Return [x, y] of the center of cell containing provided text 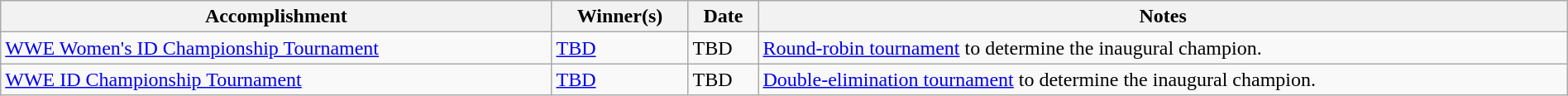
WWE Women's ID Championship Tournament [276, 48]
Winner(s) [620, 17]
Double-elimination tournament to determine the inaugural champion. [1163, 79]
Date [723, 17]
WWE ID Championship Tournament [276, 79]
Notes [1163, 17]
Accomplishment [276, 17]
Round-robin tournament to determine the inaugural champion. [1163, 48]
